Output the (x, y) coordinate of the center of the cell containing the given text.  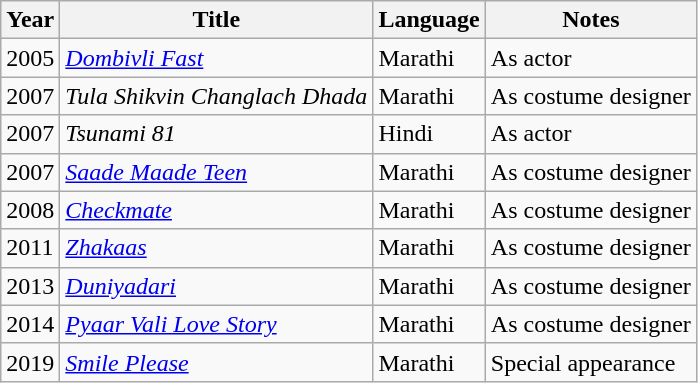
Notes (590, 20)
Dombivli Fast (216, 58)
2013 (30, 286)
Tula Shikvin Changlach Dhada (216, 96)
2011 (30, 248)
Zhakaas (216, 248)
Year (30, 20)
Saade Maade Teen (216, 172)
Checkmate (216, 210)
Duniyadari (216, 286)
Title (216, 20)
2005 (30, 58)
Language (429, 20)
Smile Please (216, 362)
2019 (30, 362)
Tsunami 81 (216, 134)
Pyaar Vali Love Story (216, 324)
2008 (30, 210)
Hindi (429, 134)
2014 (30, 324)
Special appearance (590, 362)
